Return (X, Y) of the center of cell containing provided text 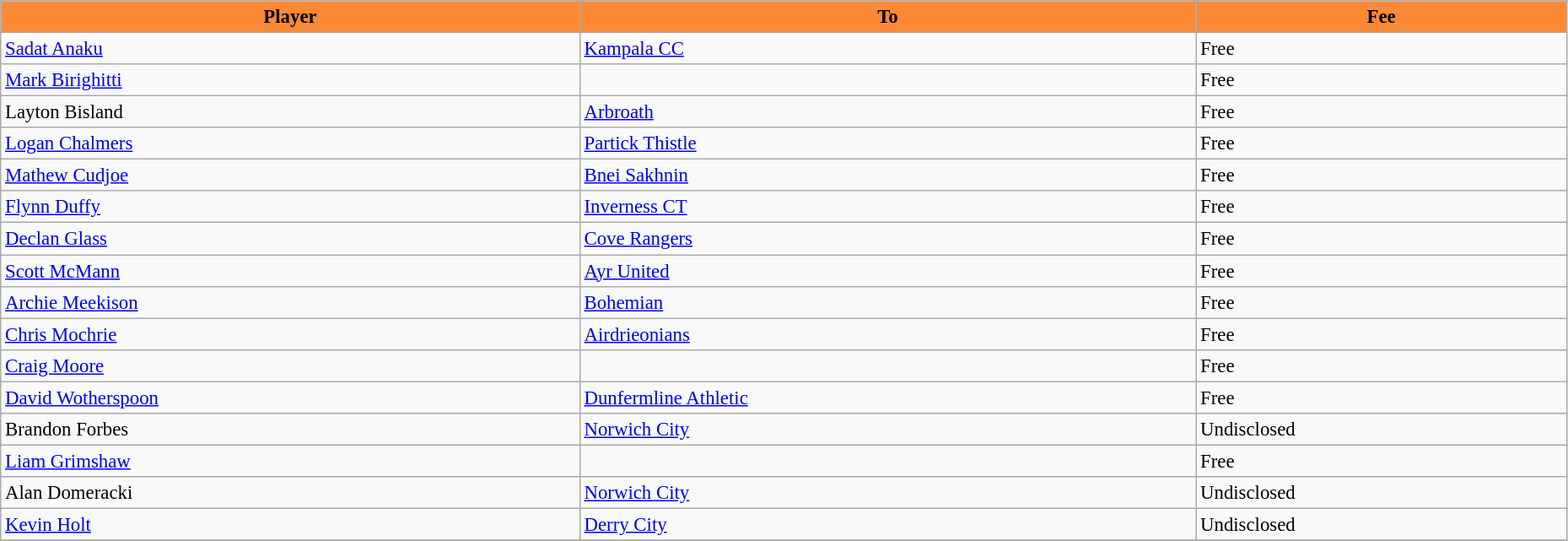
Chris Mochrie (290, 334)
Derry City (887, 524)
Bnei Sakhnin (887, 176)
Archie Meekison (290, 302)
Kampala CC (887, 49)
Craig Moore (290, 365)
Mathew Cudjoe (290, 176)
Cove Rangers (887, 239)
David Wotherspoon (290, 398)
Brandon Forbes (290, 430)
Alan Domeracki (290, 493)
Fee (1382, 17)
Scott McMann (290, 271)
Logan Chalmers (290, 143)
Flynn Duffy (290, 207)
Declan Glass (290, 239)
Arbroath (887, 112)
Mark Birighitti (290, 80)
Kevin Holt (290, 524)
Player (290, 17)
To (887, 17)
Sadat Anaku (290, 49)
Bohemian (887, 302)
Ayr United (887, 271)
Layton Bisland (290, 112)
Dunfermline Athletic (887, 398)
Liam Grimshaw (290, 461)
Partick Thistle (887, 143)
Airdrieonians (887, 334)
Inverness CT (887, 207)
